Extract the (x, y) coordinate from the center of the cell holding the provided text.  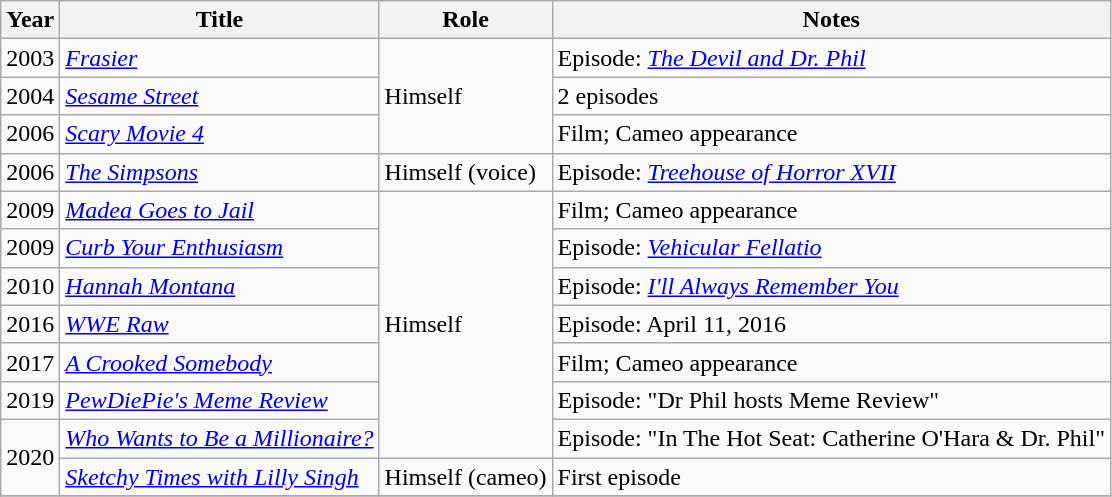
First episode (831, 477)
Frasier (220, 58)
Who Wants to Be a Millionaire? (220, 438)
Episode: I'll Always Remember You (831, 286)
2019 (30, 400)
Madea Goes to Jail (220, 210)
2016 (30, 324)
Himself (voice) (466, 172)
Episode: The Devil and Dr. Phil (831, 58)
Scary Movie 4 (220, 134)
2010 (30, 286)
Sesame Street (220, 96)
2 episodes (831, 96)
2003 (30, 58)
2017 (30, 362)
PewDiePie's Meme Review (220, 400)
Episode: Vehicular Fellatio (831, 248)
Episode: "In The Hot Seat: Catherine O'Hara & Dr. Phil" (831, 438)
Curb Your Enthusiasm (220, 248)
Hannah Montana (220, 286)
The Simpsons (220, 172)
Role (466, 20)
WWE Raw (220, 324)
A Crooked Somebody (220, 362)
Sketchy Times with Lilly Singh (220, 477)
2020 (30, 457)
Himself (cameo) (466, 477)
2004 (30, 96)
Year (30, 20)
Notes (831, 20)
Episode: Treehouse of Horror XVII (831, 172)
Title (220, 20)
Episode: "Dr Phil hosts Meme Review" (831, 400)
Episode: April 11, 2016 (831, 324)
